Capture the cell that displays the provided text and extract its (x, y) central coordinate. 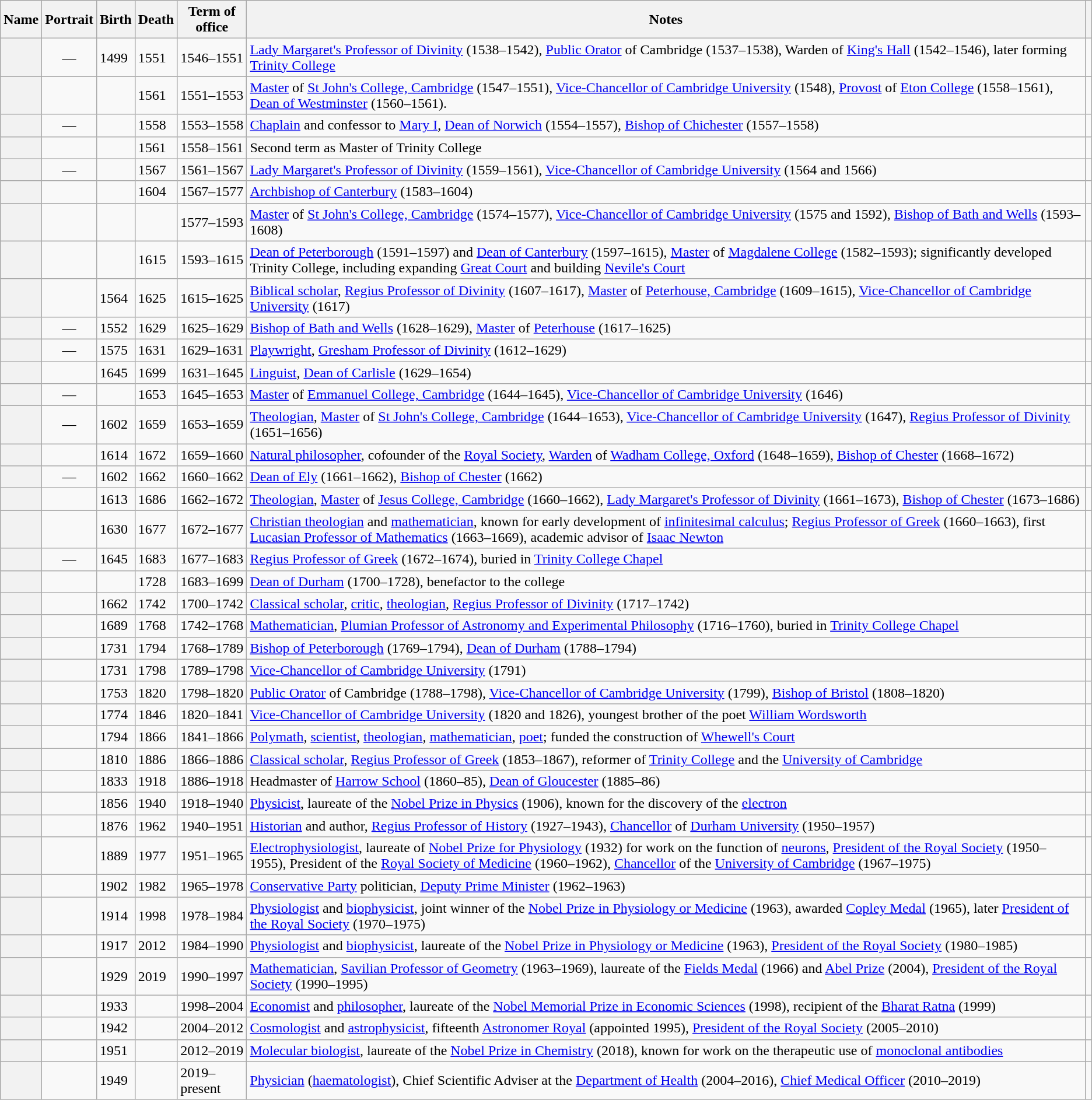
1841–1866 (212, 737)
1614 (116, 455)
2019 (156, 976)
1629–1631 (212, 350)
1653–1659 (212, 425)
Mathematician, Plumian Professor of Astronomy and Experimental Philosophy (1716–1760), buried in Trinity College Chapel (666, 626)
1629 (156, 328)
1659–1660 (212, 455)
1686 (156, 499)
1631–1645 (212, 373)
Name (21, 20)
1551–1553 (212, 96)
1677 (156, 530)
1683–1699 (212, 581)
Notes (666, 20)
Economist and philosopher, laureate of the Nobel Memorial Prize in Economic Sciences (1998), recipient of the Bharat Ratna (1999) (666, 1006)
Theologian, Master of Jesus College, Cambridge (1660–1662), Lady Margaret's Professor of Divinity (1661–1673), Bishop of Chester (1673–1686) (666, 499)
1672–1677 (212, 530)
1914 (116, 916)
1798–1820 (212, 692)
1553–1558 (212, 125)
1902 (116, 886)
1866 (156, 737)
Term of office (212, 20)
Playwright, Gresham Professor of Divinity (1612–1629) (666, 350)
2012–2019 (212, 1050)
1615–1625 (212, 297)
Regius Professor of Greek (1672–1674), buried in Trinity College Chapel (666, 559)
1613 (116, 499)
1625 (156, 297)
1820 (156, 692)
Headmaster of Harrow School (1860–85), Dean of Gloucester (1885–86) (666, 782)
1552 (116, 328)
1728 (156, 581)
Bishop of Bath and Wells (1628–1629), Master of Peterhouse (1617–1625) (666, 328)
1631 (156, 350)
1593–1615 (212, 260)
1933 (116, 1006)
Second term as Master of Trinity College (666, 148)
1768 (156, 626)
1965–1978 (212, 886)
Conservative Party politician, Deputy Prime Minister (1962–1963) (666, 886)
1820–1841 (212, 714)
Linguist, Dean of Carlisle (1629–1654) (666, 373)
1683 (156, 559)
Portrait (69, 20)
1753 (116, 692)
1917 (116, 946)
1876 (116, 826)
1662–1672 (212, 499)
1886–1918 (212, 782)
1645–1653 (212, 395)
2004–2012 (212, 1028)
2019–present (212, 1080)
1558–1561 (212, 148)
Archbishop of Canterbury (1583–1604) (666, 192)
1604 (156, 192)
1856 (116, 804)
1699 (156, 373)
Lady Margaret's Professor of Divinity (1559–1561), Vice-Chancellor of Cambridge University (1564 and 1566) (666, 170)
1567–1577 (212, 192)
1558 (156, 125)
1546–1551 (212, 57)
1742–1768 (212, 626)
1700–1742 (212, 604)
Natural philosopher, cofounder of the Royal Society, Warden of Wadham College, Oxford (1648–1659), Bishop of Chester (1668–1672) (666, 455)
1567 (156, 170)
Molecular biologist, laureate of the Nobel Prize in Chemistry (2018), known for work on the therapeutic use of monoclonal antibodies (666, 1050)
Vice-Chancellor of Cambridge University (1791) (666, 670)
1990–1997 (212, 976)
1625–1629 (212, 328)
1653 (156, 395)
1951 (116, 1050)
1789–1798 (212, 670)
1918–1940 (212, 804)
1768–1789 (212, 648)
1962 (156, 826)
1998–2004 (212, 1006)
1866–1886 (212, 759)
1846 (156, 714)
1951–1965 (212, 856)
1575 (116, 350)
1886 (156, 759)
1689 (116, 626)
1774 (116, 714)
1677–1683 (212, 559)
1984–1990 (212, 946)
1615 (156, 260)
Classical scholar, critic, theologian, Regius Professor of Divinity (1717–1742) (666, 604)
1742 (156, 604)
Chaplain and confessor to Mary I, Dean of Norwich (1554–1557), Bishop of Chichester (1557–1558) (666, 125)
1551 (156, 57)
1833 (116, 782)
1942 (116, 1028)
1889 (116, 856)
1940–1951 (212, 826)
1577–1593 (212, 222)
1499 (116, 57)
Master of St John's College, Cambridge (1574–1577), Vice-Chancellor of Cambridge University (1575 and 1592), Bishop of Bath and Wells (1593–1608) (666, 222)
Master of Emmanuel College, Cambridge (1644–1645), Vice-Chancellor of Cambridge University (1646) (666, 395)
1978–1984 (212, 916)
1564 (116, 297)
1660–1662 (212, 477)
Historian and author, Regius Professor of History (1927–1943), Chancellor of Durham University (1950–1957) (666, 826)
Physicist, laureate of the Nobel Prize in Physics (1906), known for the discovery of the electron (666, 804)
1810 (116, 759)
Death (156, 20)
1672 (156, 455)
Physician (haematologist), Chief Scientific Adviser at the Department of Health (2004–2016), Chief Medical Officer (2010–2019) (666, 1080)
1798 (156, 670)
Bishop of Peterborough (1769–1794), Dean of Durham (1788–1794) (666, 648)
Physiologist and biophysicist, laureate of the Nobel Prize in Physiology or Medicine (1963), President of the Royal Society (1980–1985) (666, 946)
Dean of Ely (1661–1662), Bishop of Chester (1662) (666, 477)
1949 (116, 1080)
1982 (156, 886)
1977 (156, 856)
2012 (156, 946)
1659 (156, 425)
1929 (116, 976)
1998 (156, 916)
Vice-Chancellor of Cambridge University (1820 and 1826), youngest brother of the poet William Wordsworth (666, 714)
Public Orator of Cambridge (1788–1798), Vice-Chancellor of Cambridge University (1799), Bishop of Bristol (1808–1820) (666, 692)
Dean of Durham (1700–1728), benefactor to the college (666, 581)
Classical scholar, Regius Professor of Greek (1853–1867), reformer of Trinity College and the University of Cambridge (666, 759)
1630 (116, 530)
Birth (116, 20)
1918 (156, 782)
1561–1567 (212, 170)
1940 (156, 804)
Polymath, scientist, theologian, mathematician, poet; funded the construction of Whewell's Court (666, 737)
Cosmologist and astrophysicist, fifteenth Astronomer Royal (appointed 1995), President of the Royal Society (2005–2010) (666, 1028)
